Extract the [x, y] coordinate from the center of the cell holding the provided text.  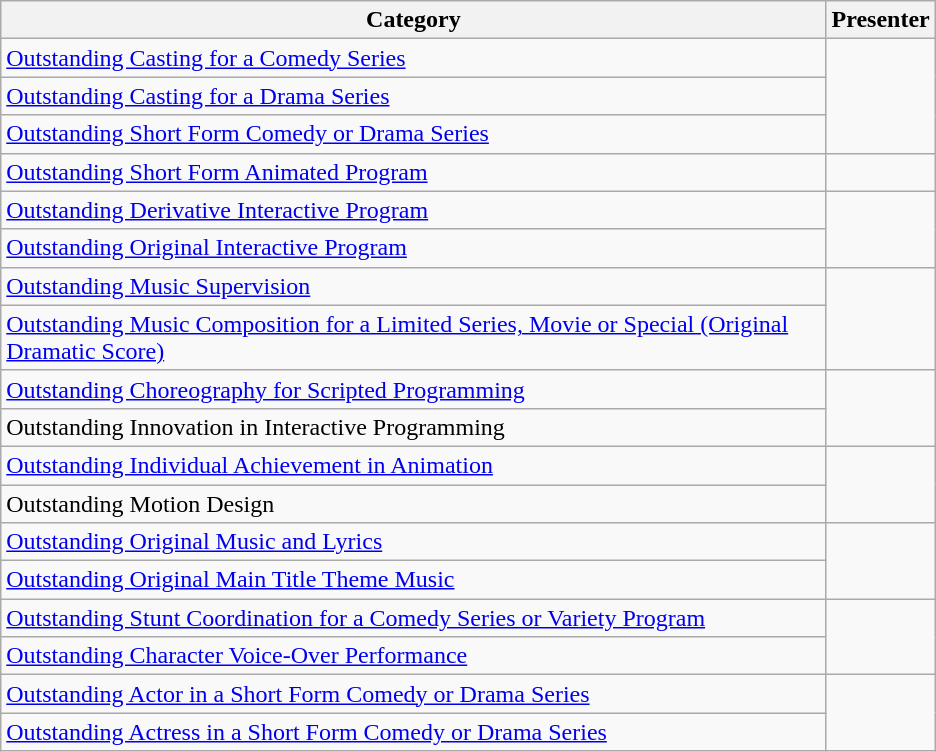
Presenter [880, 20]
Outstanding Original Interactive Program [414, 248]
Outstanding Short Form Comedy or Drama Series [414, 134]
Outstanding Derivative Interactive Program [414, 210]
Outstanding Motion Design [414, 503]
Outstanding Individual Achievement in Animation [414, 465]
Outstanding Stunt Coordination for a Comedy Series or Variety Program [414, 618]
Outstanding Music Composition for a Limited Series, Movie or Special (Original Dramatic Score) [414, 338]
Outstanding Original Music and Lyrics [414, 542]
Outstanding Casting for a Comedy Series [414, 58]
Outstanding Original Main Title Theme Music [414, 580]
Outstanding Choreography for Scripted Programming [414, 389]
Outstanding Actress in a Short Form Comedy or Drama Series [414, 732]
Category [414, 20]
Outstanding Character Voice-Over Performance [414, 656]
Outstanding Short Form Animated Program [414, 172]
Outstanding Music Supervision [414, 286]
Outstanding Innovation in Interactive Programming [414, 427]
Outstanding Casting for a Drama Series [414, 96]
Outstanding Actor in a Short Form Comedy or Drama Series [414, 694]
